Extract the (x, y) coordinate from the center of the cell holding the provided text.  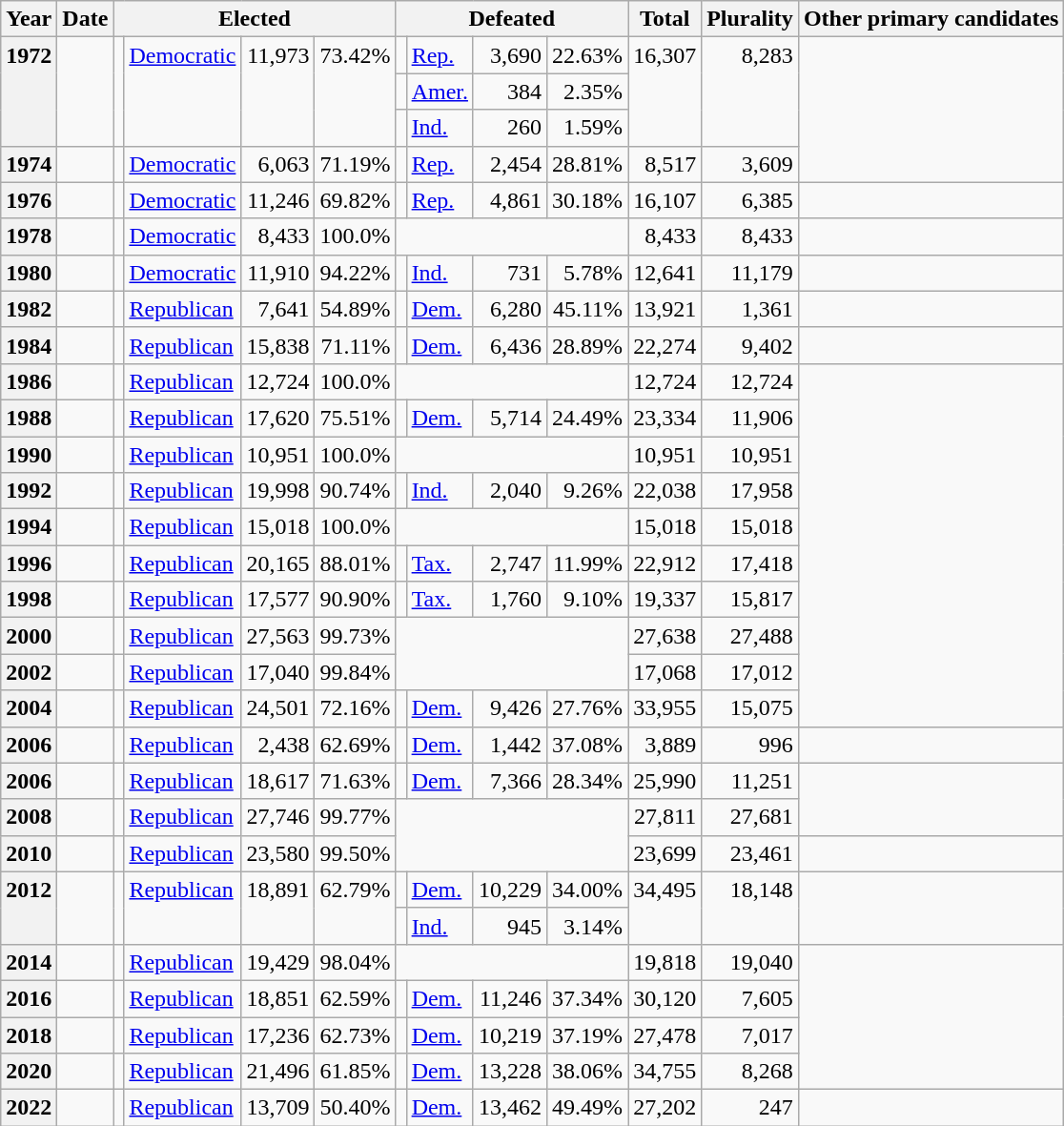
17,040 (278, 672)
34,495 (665, 908)
2010 (29, 853)
28.81% (587, 164)
2012 (29, 908)
18,891 (278, 908)
18,851 (278, 998)
22,274 (665, 345)
9,426 (509, 708)
2020 (29, 1072)
1982 (29, 309)
13,228 (509, 1072)
94.22% (355, 273)
17,068 (665, 672)
23,580 (278, 853)
2,040 (509, 491)
27,202 (665, 1108)
11.99% (587, 563)
71.63% (355, 781)
99.73% (355, 636)
27,478 (665, 1034)
1,442 (509, 745)
7,605 (750, 998)
Elected (255, 19)
1978 (29, 236)
Other primary candidates (931, 19)
Defeated (512, 19)
62.59% (355, 998)
2000 (29, 636)
2002 (29, 672)
1988 (29, 418)
19,818 (665, 962)
1,760 (509, 600)
34.00% (587, 890)
18,617 (278, 781)
13,709 (278, 1108)
945 (509, 926)
45.11% (587, 309)
38.06% (587, 1072)
19,040 (750, 962)
Plurality (750, 19)
1996 (29, 563)
62.79% (355, 908)
9,402 (750, 345)
15,838 (278, 345)
6,280 (509, 309)
50.40% (355, 1108)
11,906 (750, 418)
71.19% (355, 164)
22,912 (665, 563)
3,609 (750, 164)
1.59% (587, 128)
1980 (29, 273)
Year (29, 19)
28.34% (587, 781)
2008 (29, 817)
1974 (29, 164)
75.51% (355, 418)
30.18% (587, 200)
24.49% (587, 418)
69.82% (355, 200)
6,063 (278, 164)
10,229 (509, 890)
384 (509, 92)
15,075 (750, 708)
1994 (29, 527)
27,746 (278, 817)
2,454 (509, 164)
27,638 (665, 636)
62.69% (355, 745)
11,973 (278, 92)
99.50% (355, 853)
72.16% (355, 708)
7,017 (750, 1034)
13,921 (665, 309)
33,955 (665, 708)
23,461 (750, 853)
8,268 (750, 1072)
20,165 (278, 563)
22,038 (665, 491)
61.85% (355, 1072)
1990 (29, 455)
37.19% (587, 1034)
8,517 (665, 164)
996 (750, 745)
1998 (29, 600)
27,488 (750, 636)
28.89% (587, 345)
13,462 (509, 1108)
19,337 (665, 600)
1992 (29, 491)
27,681 (750, 817)
5.78% (587, 273)
1984 (29, 345)
7,641 (278, 309)
19,998 (278, 491)
37.34% (587, 998)
11,179 (750, 273)
2,747 (509, 563)
260 (509, 128)
2016 (29, 998)
27,811 (665, 817)
17,577 (278, 600)
2.35% (587, 92)
23,334 (665, 418)
73.42% (355, 92)
23,699 (665, 853)
5,714 (509, 418)
1,361 (750, 309)
9.10% (587, 600)
22.63% (587, 55)
9.26% (587, 491)
88.01% (355, 563)
90.90% (355, 600)
99.77% (355, 817)
17,418 (750, 563)
10,219 (509, 1034)
2,438 (278, 745)
Amer. (440, 92)
1976 (29, 200)
27.76% (587, 708)
1972 (29, 92)
3,889 (665, 745)
2022 (29, 1108)
27,563 (278, 636)
62.73% (355, 1034)
4,861 (509, 200)
15,817 (750, 600)
99.84% (355, 672)
17,958 (750, 491)
90.74% (355, 491)
6,436 (509, 345)
30,120 (665, 998)
2018 (29, 1034)
Date (86, 19)
3.14% (587, 926)
17,012 (750, 672)
2014 (29, 962)
3,690 (509, 55)
24,501 (278, 708)
2004 (29, 708)
17,236 (278, 1034)
16,107 (665, 200)
71.11% (355, 345)
16,307 (665, 92)
11,251 (750, 781)
12,641 (665, 273)
7,366 (509, 781)
8,283 (750, 92)
34,755 (665, 1072)
21,496 (278, 1072)
25,990 (665, 781)
37.08% (587, 745)
731 (509, 273)
6,385 (750, 200)
1986 (29, 381)
19,429 (278, 962)
11,910 (278, 273)
Total (665, 19)
18,148 (750, 908)
54.89% (355, 309)
17,620 (278, 418)
49.49% (587, 1108)
247 (750, 1108)
98.04% (355, 962)
